Provide the [X, Y] coordinate of the cell's center where the given text is located.  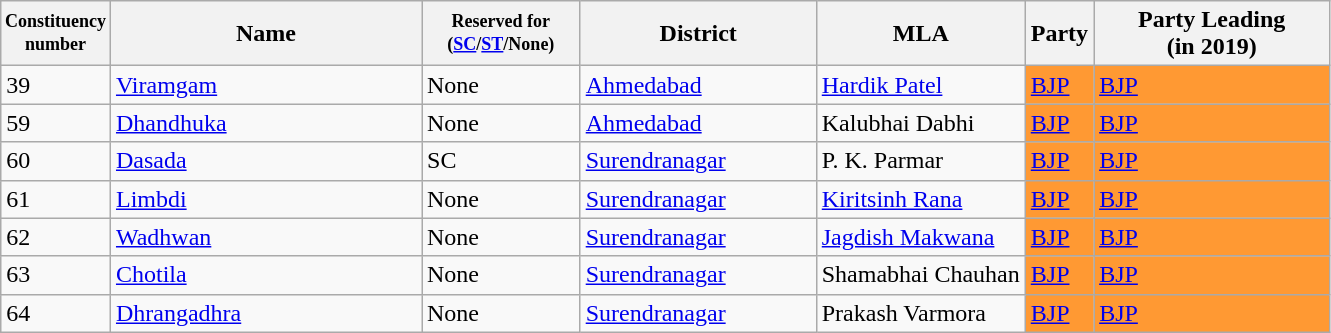
MLA [920, 34]
Prakash Varmora [920, 313]
62 [56, 237]
Wadhwan [266, 237]
SC [502, 161]
64 [56, 313]
Reserved for (SC/ST/None) [502, 34]
60 [56, 161]
Kiritsinh Rana [920, 199]
P. K. Parmar [920, 161]
61 [56, 199]
63 [56, 275]
Hardik Patel [920, 85]
Jagdish Makwana [920, 237]
Party [1059, 34]
Constituency number [56, 34]
Dasada [266, 161]
Kalubhai Dabhi [920, 123]
Dhrangadhra [266, 313]
Dhandhuka [266, 123]
Limbdi [266, 199]
Chotila [266, 275]
Viramgam [266, 85]
Party Leading(in 2019) [1212, 34]
Shamabhai Chauhan [920, 275]
Name [266, 34]
39 [56, 85]
District [698, 34]
59 [56, 123]
